Scan for the cell matching the given text and deliver its (x, y) coordinate at center. 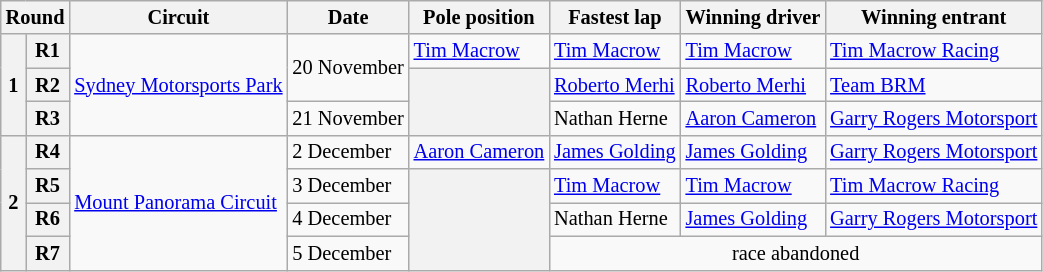
R1 (48, 51)
Date (348, 17)
Winning driver (754, 17)
5 December (348, 253)
R6 (48, 219)
Fastest lap (614, 17)
Sydney Motorsports Park (178, 84)
3 December (348, 186)
Pole position (479, 17)
Circuit (178, 17)
Round (36, 17)
21 November (348, 118)
Mount Panorama Circuit (178, 202)
1 (14, 84)
R3 (48, 118)
4 December (348, 219)
R7 (48, 253)
R4 (48, 152)
2 December (348, 152)
R2 (48, 85)
race abandoned (796, 253)
20 November (348, 68)
Team BRM (934, 85)
2 (14, 202)
R5 (48, 186)
Winning entrant (934, 17)
